Provide the (x, y) coordinate of the cell's center where the given text is located.  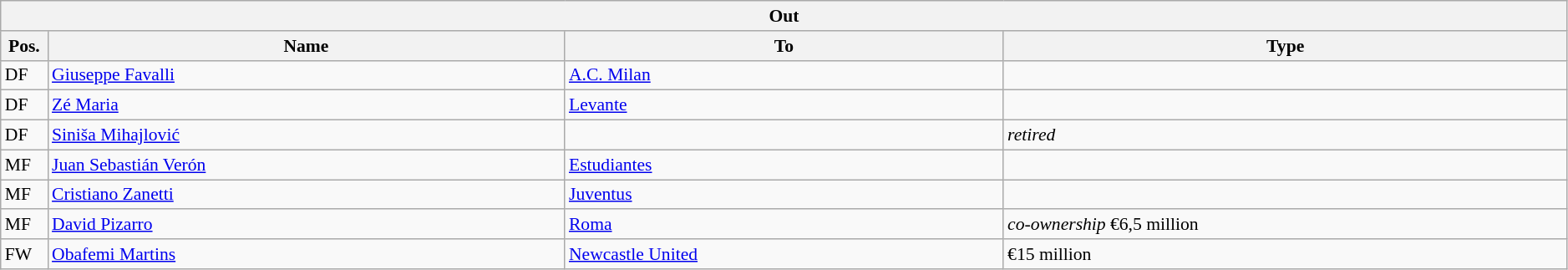
€15 million (1285, 254)
Name (306, 46)
Giuseppe Favalli (306, 75)
Type (1285, 46)
Obafemi Martins (306, 254)
David Pizarro (306, 225)
Siniša Mihajlović (306, 135)
Roma (784, 225)
Zé Maria (306, 105)
Levante (784, 105)
FW (24, 254)
Juan Sebastián Verón (306, 165)
retired (1285, 135)
Estudiantes (784, 165)
To (784, 46)
Newcastle United (784, 254)
Juventus (784, 195)
A.C. Milan (784, 75)
Cristiano Zanetti (306, 195)
co-ownership €6,5 million (1285, 225)
Out (784, 16)
Pos. (24, 46)
